Output the [X, Y] coordinate of the center of the cell containing the given text.  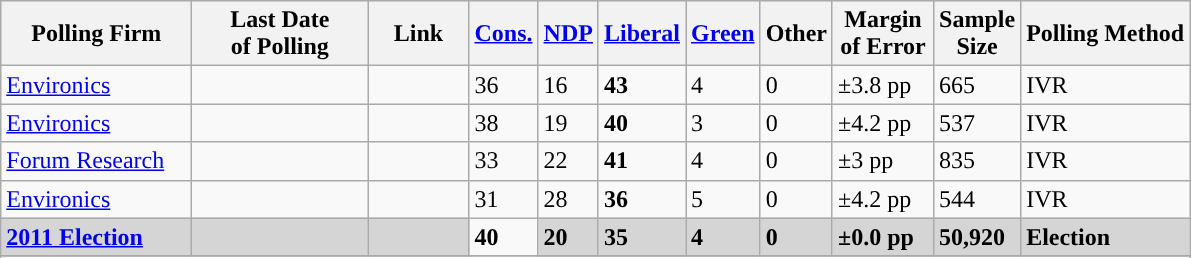
43 [642, 85]
22 [568, 161]
Marginof Error [882, 34]
Election [1106, 237]
±3.8 pp [882, 85]
50,920 [978, 237]
±0.0 pp [882, 237]
537 [978, 123]
Link [418, 34]
Last Dateof Polling [280, 34]
Cons. [504, 34]
Polling Firm [96, 34]
5 [724, 199]
Polling Method [1106, 34]
28 [568, 199]
35 [642, 237]
665 [978, 85]
SampleSize [978, 34]
33 [504, 161]
31 [504, 199]
Other [796, 34]
±3 pp [882, 161]
835 [978, 161]
544 [978, 199]
NDP [568, 34]
Liberal [642, 34]
2011 Election [96, 237]
19 [568, 123]
38 [504, 123]
3 [724, 123]
Forum Research [96, 161]
Green [724, 34]
16 [568, 85]
20 [568, 237]
41 [642, 161]
